From the cell containing the given text, extract its center point as (x, y) coordinate. 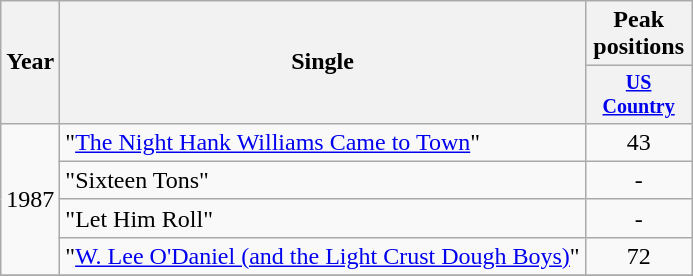
1987 (30, 199)
Single (322, 62)
"W. Lee O'Daniel (and the Light Crust Dough Boys)" (322, 256)
"The Night Hank Williams Came to Town" (322, 142)
"Sixteen Tons" (322, 180)
Peak positions (638, 34)
72 (638, 256)
43 (638, 142)
"Let Him Roll" (322, 218)
Year (30, 62)
US Country (638, 94)
